For the text-containing cell, return its midpoint in (X, Y) coordinate format. 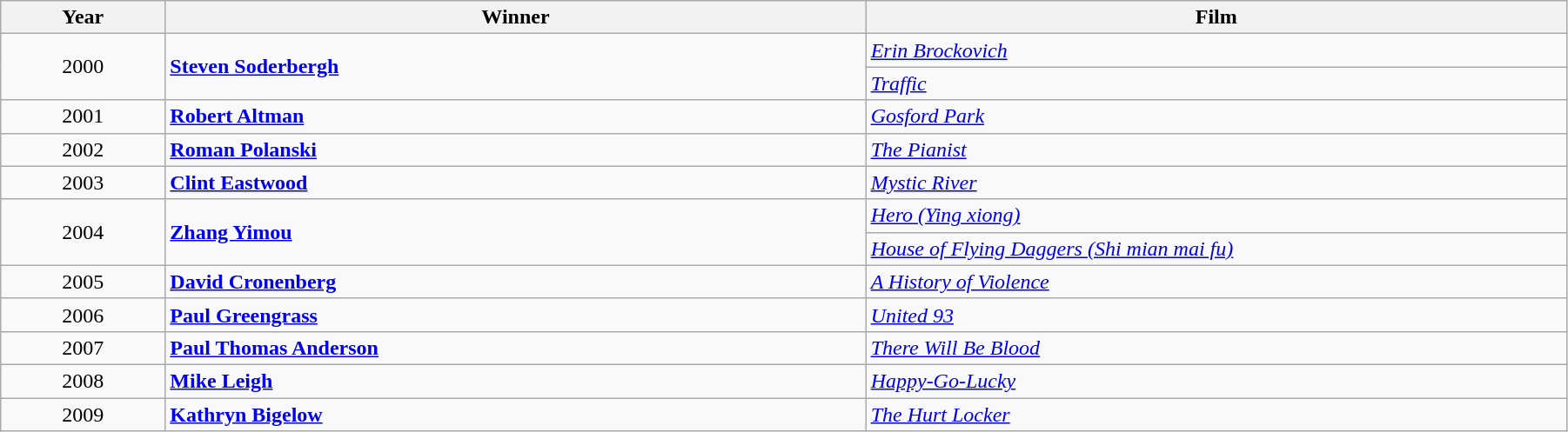
2007 (84, 348)
Traffic (1216, 83)
2006 (84, 315)
Film (1216, 17)
David Cronenberg (515, 282)
Paul Thomas Anderson (515, 348)
There Will Be Blood (1216, 348)
House of Flying Daggers (Shi mian mai fu) (1216, 249)
Clint Eastwood (515, 183)
2001 (84, 116)
2002 (84, 150)
2009 (84, 415)
Erin Brockovich (1216, 50)
Gosford Park (1216, 116)
Mike Leigh (515, 381)
Mystic River (1216, 183)
A History of Violence (1216, 282)
United 93 (1216, 315)
Hero (Ying xiong) (1216, 216)
2004 (84, 232)
Kathryn Bigelow (515, 415)
Zhang Yimou (515, 232)
Steven Soderbergh (515, 67)
Happy-Go-Lucky (1216, 381)
Robert Altman (515, 116)
The Hurt Locker (1216, 415)
2008 (84, 381)
The Pianist (1216, 150)
Year (84, 17)
Paul Greengrass (515, 315)
2000 (84, 67)
Roman Polanski (515, 150)
Winner (515, 17)
2003 (84, 183)
2005 (84, 282)
